From the cell containing the given text, extract its center point as (X, Y) coordinate. 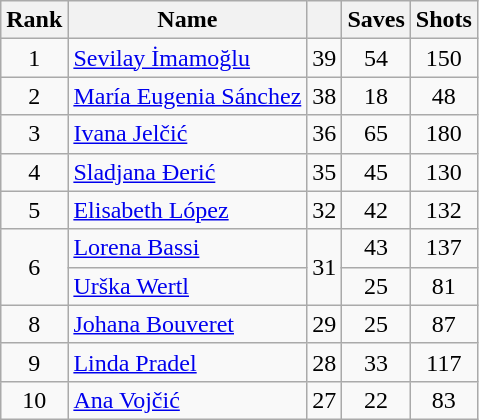
33 (376, 362)
36 (324, 134)
Linda Pradel (188, 362)
5 (34, 210)
Sevilay İmamoğlu (188, 58)
32 (324, 210)
54 (376, 58)
Urška Wertl (188, 286)
180 (444, 134)
9 (34, 362)
10 (34, 400)
45 (376, 172)
Ana Vojčić (188, 400)
137 (444, 248)
83 (444, 400)
65 (376, 134)
27 (324, 400)
87 (444, 324)
Saves (376, 20)
81 (444, 286)
Ivana Jelčić (188, 134)
29 (324, 324)
39 (324, 58)
4 (34, 172)
28 (324, 362)
6 (34, 267)
130 (444, 172)
42 (376, 210)
Name (188, 20)
132 (444, 210)
María Eugenia Sánchez (188, 96)
Shots (444, 20)
Elisabeth López (188, 210)
31 (324, 267)
150 (444, 58)
8 (34, 324)
Rank (34, 20)
38 (324, 96)
Sladjana Đerić (188, 172)
3 (34, 134)
22 (376, 400)
18 (376, 96)
1 (34, 58)
48 (444, 96)
117 (444, 362)
43 (376, 248)
2 (34, 96)
Johana Bouveret (188, 324)
35 (324, 172)
Lorena Bassi (188, 248)
